Extract the (X, Y) coordinate from the center of the cell holding the provided text.  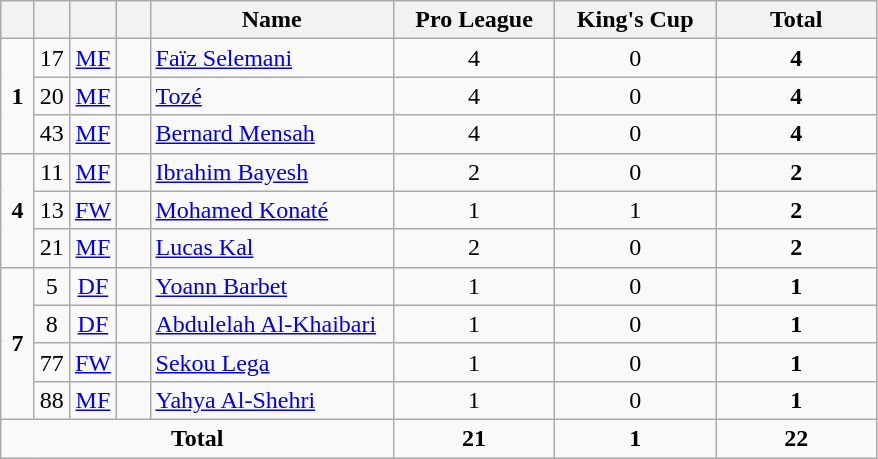
8 (52, 324)
Tozé (272, 96)
77 (52, 362)
13 (52, 210)
Name (272, 20)
Ibrahim Bayesh (272, 172)
88 (52, 400)
Yoann Barbet (272, 286)
20 (52, 96)
Abdulelah Al-Khaibari (272, 324)
Bernard Mensah (272, 134)
Yahya Al-Shehri (272, 400)
Lucas Kal (272, 248)
22 (796, 438)
Faïz Selemani (272, 58)
17 (52, 58)
11 (52, 172)
Mohamed Konaté (272, 210)
Pro League (474, 20)
Sekou Lega (272, 362)
5 (52, 286)
7 (18, 343)
43 (52, 134)
King's Cup (636, 20)
